Pinpoint the cell where the given text exists, returning its [X, Y] midpoint coordinate. 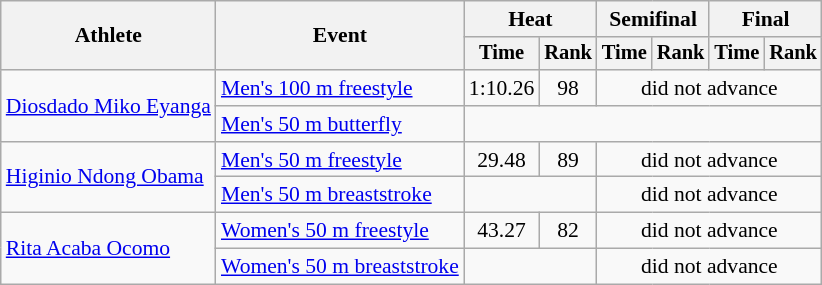
29.48 [502, 160]
Men's 50 m breaststroke [340, 195]
Rita Acaba Ocomo [108, 248]
Athlete [108, 36]
Men's 50 m freestyle [340, 160]
Men's 100 m freestyle [340, 88]
Final [765, 19]
Heat [530, 19]
Men's 50 m butterfly [340, 124]
43.27 [502, 231]
Women's 50 m freestyle [340, 231]
Diosdado Miko Eyanga [108, 106]
82 [568, 231]
Semifinal [653, 19]
89 [568, 160]
Women's 50 m breaststroke [340, 267]
Event [340, 36]
1:10.26 [502, 88]
98 [568, 88]
Higinio Ndong Obama [108, 178]
